Search for the cell housing the specified text and yield its [x, y] center coordinate. 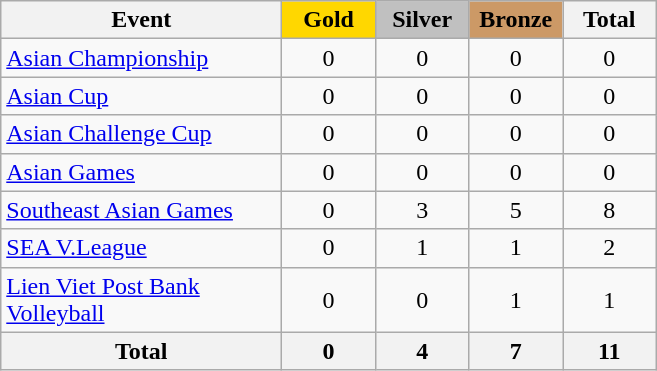
11 [609, 351]
Bronze [516, 20]
Lien Viet Post Bank Volleyball [142, 300]
Asian Challenge Cup [142, 134]
Southeast Asian Games [142, 210]
Asian Cup [142, 96]
8 [609, 210]
SEA V.League [142, 248]
Gold [329, 20]
Asian Championship [142, 58]
Silver [422, 20]
3 [422, 210]
Event [142, 20]
2 [609, 248]
Asian Games [142, 172]
4 [422, 351]
5 [516, 210]
7 [516, 351]
